Identify which cell holds the provided text, then report its (X, Y) central coordinate. 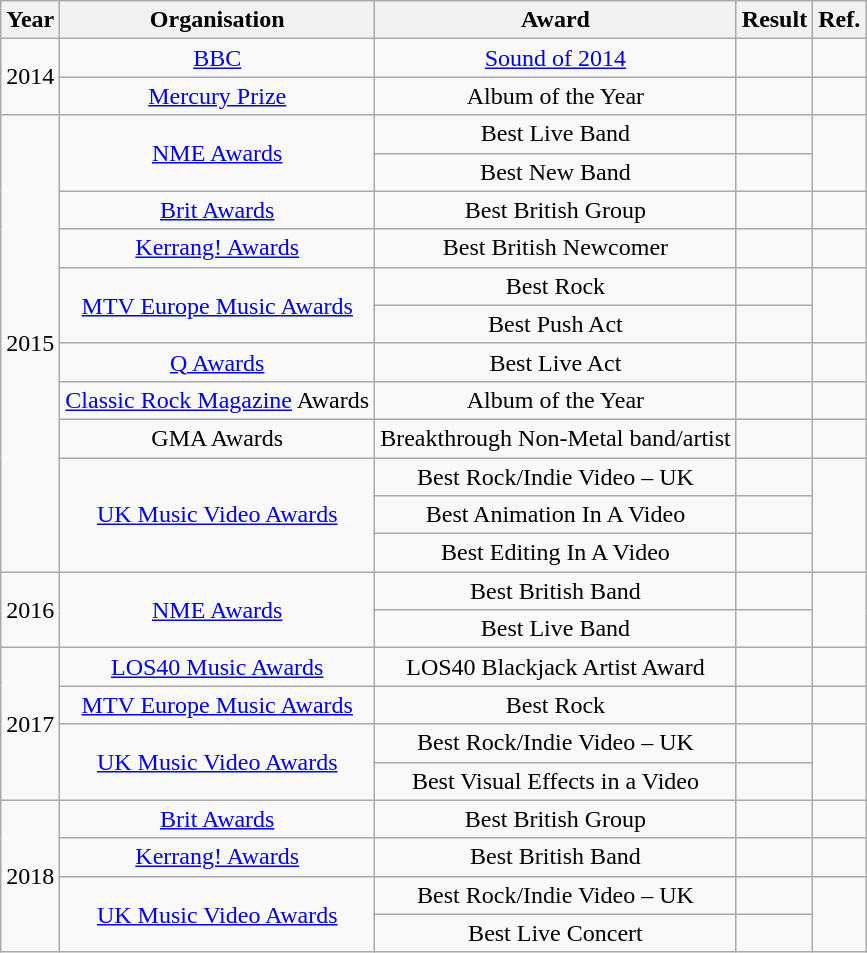
Best New Band (556, 172)
Best Push Act (556, 324)
2015 (30, 344)
Award (556, 20)
GMA Awards (218, 438)
Best British Newcomer (556, 248)
Best Live Concert (556, 933)
Q Awards (218, 362)
Best Editing In A Video (556, 553)
Best Live Act (556, 362)
Year (30, 20)
Best Animation In A Video (556, 515)
2018 (30, 876)
Mercury Prize (218, 96)
Best Visual Effects in a Video (556, 781)
BBC (218, 58)
LOS40 Blackjack Artist Award (556, 667)
2017 (30, 724)
Organisation (218, 20)
Breakthrough Non-Metal band/artist (556, 438)
2014 (30, 77)
LOS40 Music Awards (218, 667)
2016 (30, 610)
Result (774, 20)
Ref. (840, 20)
Sound of 2014 (556, 58)
Classic Rock Magazine Awards (218, 400)
